Detect which cell encompasses the target text, then output its [x, y] center coordinate. 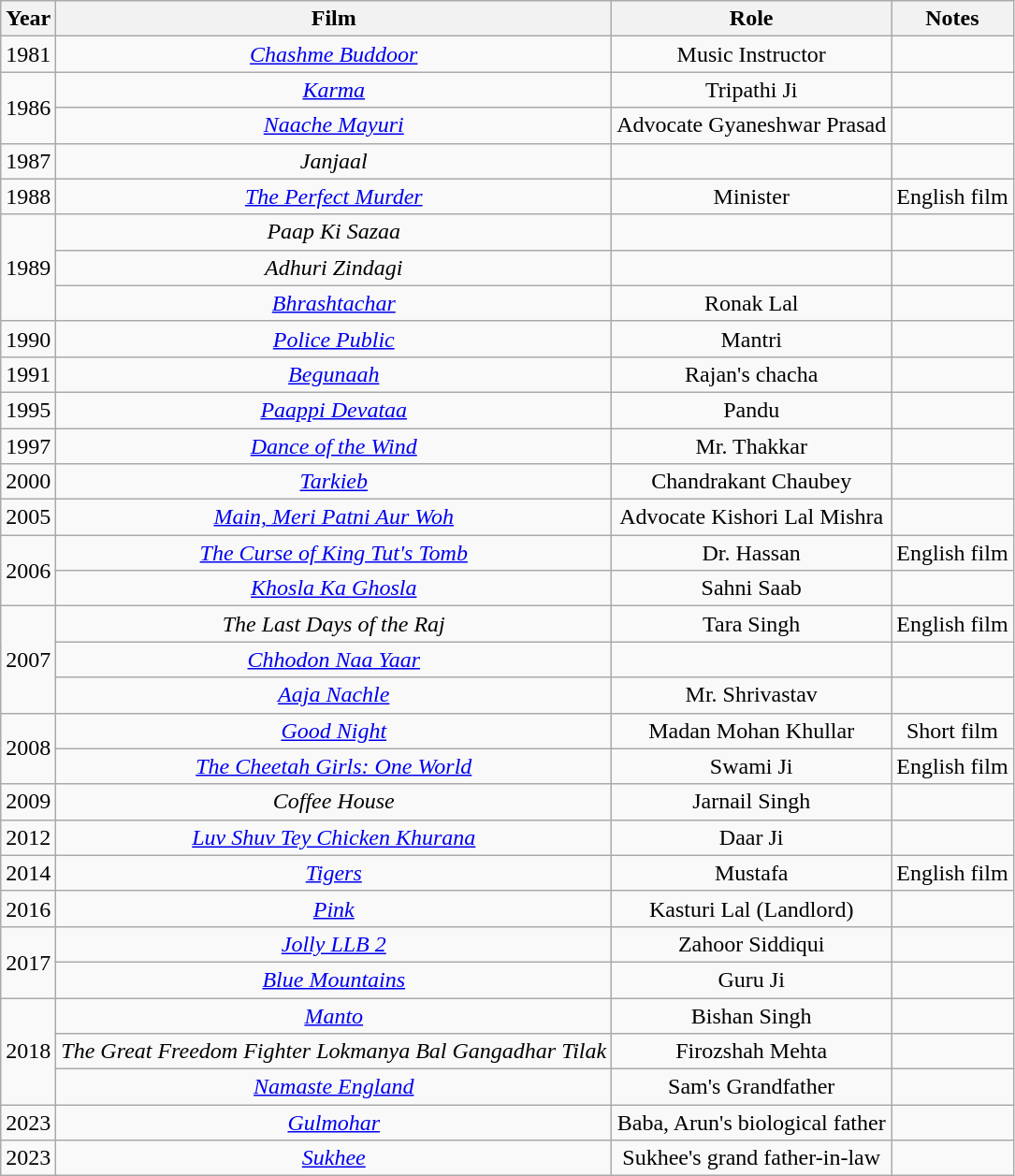
Year [28, 19]
Main, Meri Patni Aur Woh [334, 517]
Mr. Shrivastav [752, 695]
2009 [28, 802]
1995 [28, 410]
Film [334, 19]
The Cheetah Girls: One World [334, 766]
Rajan's chacha [752, 374]
Madan Mohan Khullar [752, 731]
Khosla Ka Ghosla [334, 588]
2006 [28, 571]
Sam's Grandfather [752, 1087]
2012 [28, 837]
Chhodon Naa Yaar [334, 660]
Guru Ji [752, 980]
Coffee House [334, 802]
The Perfect Murder [334, 196]
Jarnail Singh [752, 802]
Manto [334, 1015]
Paap Ki Sazaa [334, 232]
1989 [28, 268]
1987 [28, 161]
Karma [334, 90]
2005 [28, 517]
Firozshah Mehta [752, 1052]
Tripathi Ji [752, 90]
2017 [28, 962]
The Great Freedom Fighter Lokmanya Bal Gangadhar Tilak [334, 1052]
Pandu [752, 410]
Advocate Kishori Lal Mishra [752, 517]
Tigers [334, 873]
Luv Shuv Tey Chicken Khurana [334, 837]
Paappi Devataa [334, 410]
Ronak Lal [752, 303]
1991 [28, 374]
1990 [28, 339]
Role [752, 19]
Zahoor Siddiqui [752, 944]
Blue Mountains [334, 980]
Mantri [752, 339]
Police Public [334, 339]
Sukhee [334, 1158]
Advocate Gyaneshwar Prasad [752, 125]
Begunaah [334, 374]
Mr. Thakkar [752, 446]
Gulmohar [334, 1123]
Dance of the Wind [334, 446]
Dr. Hassan [752, 553]
The Last Days of the Raj [334, 624]
The Curse of King Tut's Tomb [334, 553]
Pink [334, 908]
Tarkieb [334, 482]
2007 [28, 660]
Short film [952, 731]
Good Night [334, 731]
Mustafa [752, 873]
Music Instructor [752, 54]
Sahni Saab [752, 588]
Daar Ji [752, 837]
2008 [28, 748]
Kasturi Lal (Landlord) [752, 908]
Chashme Buddoor [334, 54]
2018 [28, 1051]
2016 [28, 908]
1988 [28, 196]
Janjaal [334, 161]
1997 [28, 446]
Tara Singh [752, 624]
Naache Mayuri [334, 125]
Notes [952, 19]
Jolly LLB 2 [334, 944]
Aaja Nachle [334, 695]
Minister [752, 196]
1986 [28, 108]
Baba, Arun's biological father [752, 1123]
2014 [28, 873]
Namaste England [334, 1087]
Sukhee's grand father-in-law [752, 1158]
2000 [28, 482]
Bishan Singh [752, 1015]
Bhrashtachar [334, 303]
Swami Ji [752, 766]
1981 [28, 54]
Adhuri Zindagi [334, 268]
Chandrakant Chaubey [752, 482]
